Output the (x, y) coordinate of the center of the cell containing the given text.  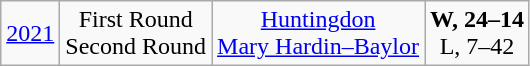
First RoundSecond Round (136, 34)
W, 24–14L, 7–42 (478, 34)
2021 (30, 34)
HuntingdonMary Hardin–Baylor (318, 34)
